Locate the cell with the specified text and output its [X, Y] center coordinate. 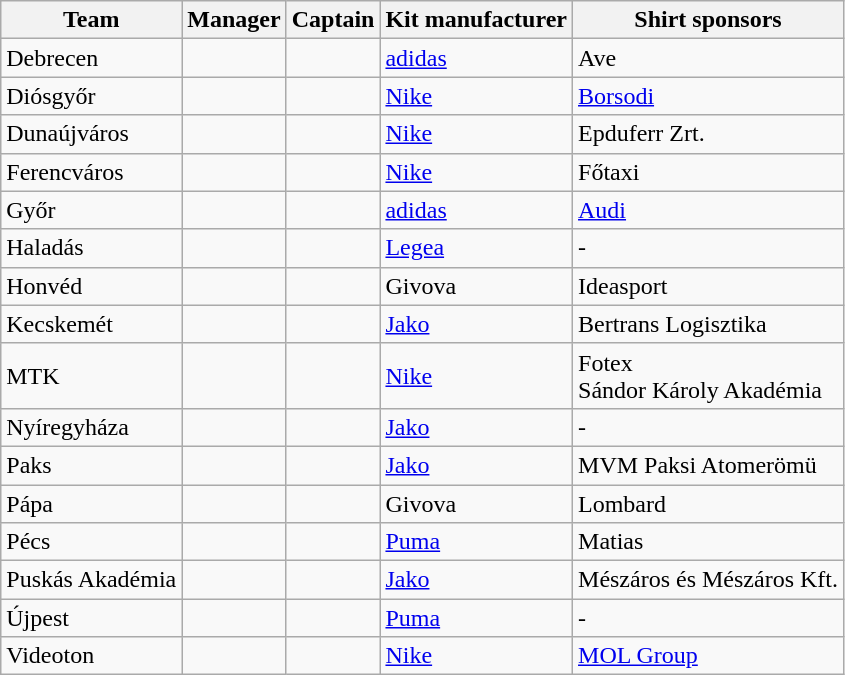
Videoton [92, 656]
Puskás Akadémia [92, 580]
Nyíregyháza [92, 427]
Dunaújváros [92, 134]
Honvéd [92, 286]
Lombard [708, 503]
Pápa [92, 503]
Mészáros és Mészáros Kft. [708, 580]
Főtaxi [708, 172]
Fotex Sándor Károly Akadémia [708, 376]
Bertrans Logisztika [708, 324]
MTK [92, 376]
Borsodi [708, 96]
MVM Paksi Atomerömü [708, 465]
Shirt sponsors [708, 20]
MOL Group [708, 656]
Matias [708, 542]
Manager [234, 20]
Captain [333, 20]
Audi [708, 210]
Kit manufacturer [476, 20]
Team [92, 20]
Paks [92, 465]
Diósgyőr [92, 96]
Debrecen [92, 58]
Pécs [92, 542]
Epduferr Zrt. [708, 134]
Újpest [92, 618]
Ideasport [708, 286]
Legea [476, 248]
Ferencváros [92, 172]
Haladás [92, 248]
Kecskemét [92, 324]
Győr [92, 210]
Ave [708, 58]
